From the cell containing the given text, extract its center point as [X, Y] coordinate. 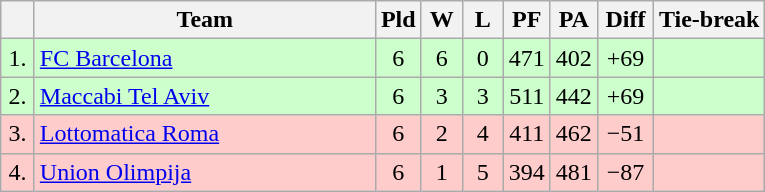
402 [574, 58]
FC Barcelona [204, 58]
Maccabi Tel Aviv [204, 96]
1. [18, 58]
481 [574, 172]
Team [204, 20]
511 [526, 96]
1 [442, 172]
L [482, 20]
Diff [625, 20]
5 [482, 172]
0 [482, 58]
PF [526, 20]
Tie-break [709, 20]
−87 [625, 172]
2. [18, 96]
PA [574, 20]
2 [442, 134]
W [442, 20]
Pld [398, 20]
Union Olimpija [204, 172]
411 [526, 134]
Lottomatica Roma [204, 134]
462 [574, 134]
4. [18, 172]
394 [526, 172]
442 [574, 96]
4 [482, 134]
−51 [625, 134]
471 [526, 58]
3. [18, 134]
